Locate the cell with the specified text and output its [x, y] center coordinate. 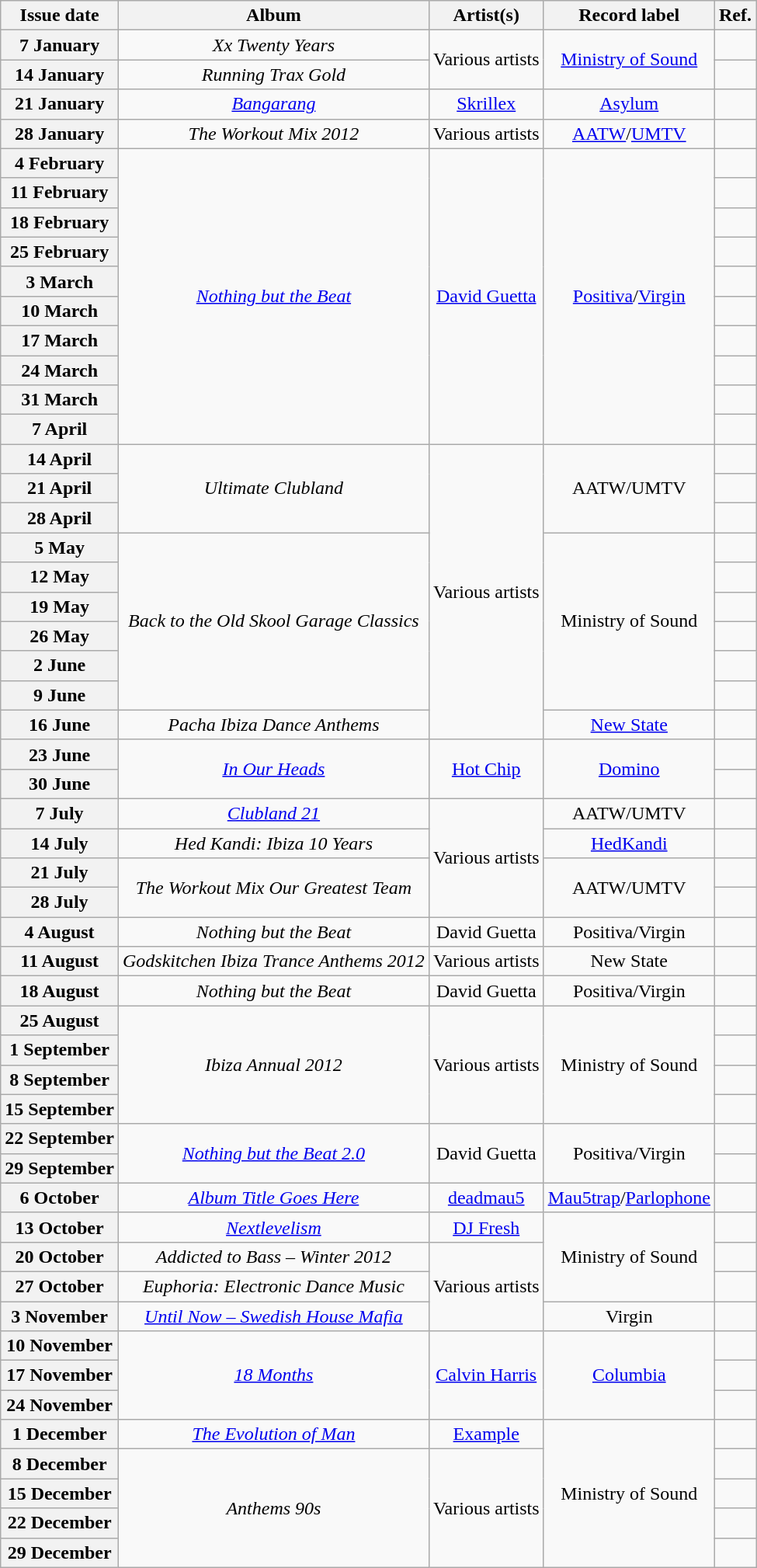
31 March [60, 400]
The Evolution of Man [273, 1434]
25 February [60, 252]
Godskitchen Ibiza Trance Anthems 2012 [273, 961]
The Workout Mix 2012 [273, 134]
4 August [60, 932]
28 January [60, 134]
Mau5trap/Parlophone [629, 1198]
Ultimate Clubland [273, 488]
28 July [60, 902]
14 April [60, 459]
8 December [60, 1464]
7 April [60, 429]
15 December [60, 1493]
28 April [60, 518]
Issue date [60, 16]
Virgin [629, 1316]
24 November [60, 1405]
15 September [60, 1109]
Calvin Harris [486, 1375]
3 March [60, 281]
1 December [60, 1434]
11 August [60, 961]
Until Now – Swedish House Mafia [273, 1316]
The Workout Mix Our Greatest Team [273, 888]
3 November [60, 1316]
13 October [60, 1227]
Pacha Ibiza Dance Anthems [273, 725]
Nothing but the Beat 2.0 [273, 1153]
22 September [60, 1139]
6 October [60, 1198]
HedKandi [629, 843]
Asylum [629, 104]
7 July [60, 813]
29 September [60, 1168]
Artist(s) [486, 16]
Album Title Goes Here [273, 1198]
Record label [629, 16]
11 February [60, 193]
In Our Heads [273, 769]
1 September [60, 1050]
12 May [60, 577]
Domino [629, 769]
Clubland 21 [273, 813]
29 December [60, 1552]
17 March [60, 340]
Columbia [629, 1375]
8 September [60, 1080]
21 April [60, 488]
23 June [60, 754]
2 June [60, 666]
Hed Kandi: Ibiza 10 Years [273, 843]
Nextlevelism [273, 1227]
16 June [60, 725]
18 Months [273, 1375]
5 May [60, 548]
Hot Chip [486, 769]
26 May [60, 636]
10 November [60, 1346]
Euphoria: Electronic Dance Music [273, 1286]
14 January [60, 75]
Ref. [734, 16]
Skrillex [486, 104]
22 December [60, 1523]
18 August [60, 991]
DJ Fresh [486, 1227]
Anthems 90s [273, 1508]
20 October [60, 1257]
30 June [60, 784]
Xx Twenty Years [273, 45]
24 March [60, 370]
deadmau5 [486, 1198]
19 May [60, 607]
18 February [60, 222]
27 October [60, 1286]
21 July [60, 873]
4 February [60, 163]
25 August [60, 1020]
Addicted to Bass – Winter 2012 [273, 1257]
10 March [60, 311]
Example [486, 1434]
Running Trax Gold [273, 75]
17 November [60, 1375]
Bangarang [273, 104]
Back to the Old Skool Garage Classics [273, 621]
9 June [60, 695]
14 July [60, 843]
21 January [60, 104]
Ibiza Annual 2012 [273, 1065]
7 January [60, 45]
Album [273, 16]
